Return (X, Y) of the center of cell containing provided text 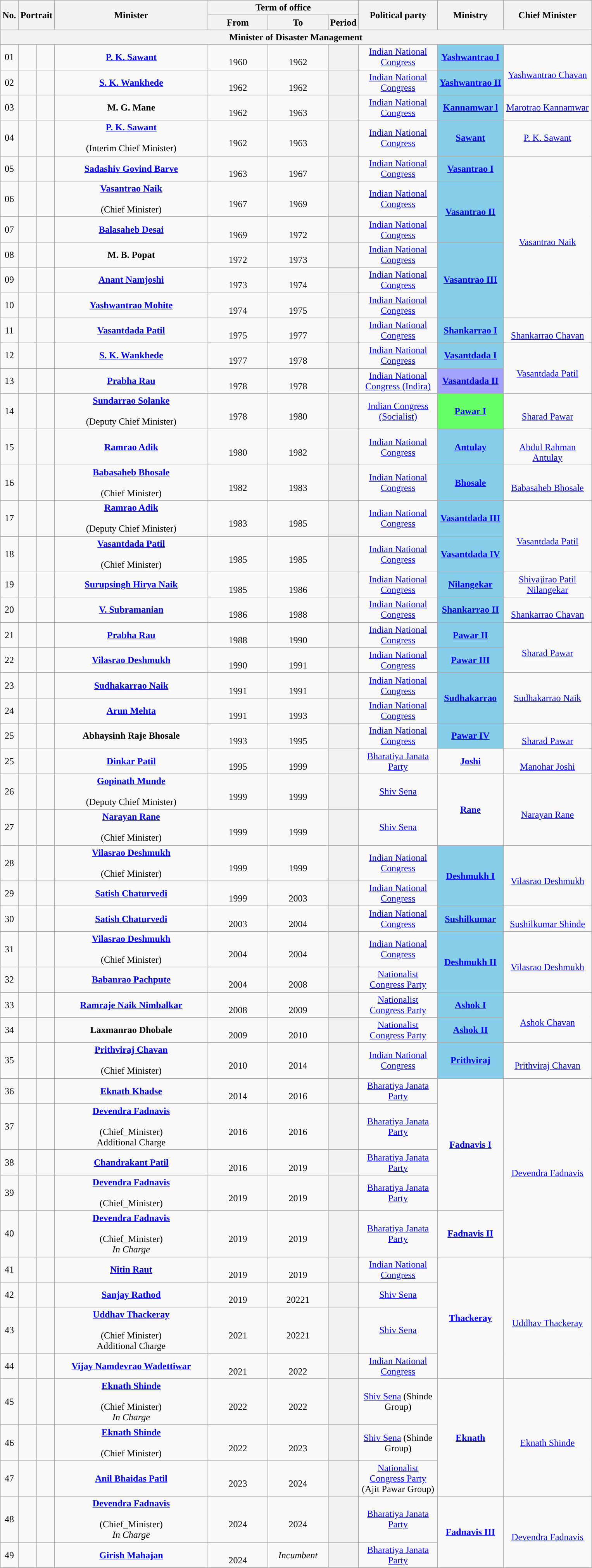
Antulay (470, 447)
Eknath Shinde (547, 1438)
13 (9, 381)
Marotrao Kannamwar (547, 108)
Uddhav Thackeray (547, 1318)
Portrait (36, 15)
Political party (398, 15)
Vasantdada II (470, 381)
Ashok II (470, 1030)
Surupsingh Hirya Naik (131, 585)
Babasaheb Bhosale (547, 483)
11 (9, 330)
Anant Namjoshi (131, 280)
Nitin Raut (131, 1269)
Anil Bhaidas Patil (131, 1478)
Abdul Rahman Antulay (547, 447)
16 (9, 483)
Vasantdada III (470, 518)
Vasantrao III (470, 280)
19 (9, 585)
29 (9, 893)
Abhaysinh Raje Bhosale (131, 736)
Vasantdada I (470, 356)
Dinkar Patil (131, 761)
Vasantdada Patil (Chief Minister) (131, 554)
Narayan Rane (547, 810)
Minister of Disaster Management (296, 37)
23 (9, 686)
Yashwantrao Chavan (547, 70)
35 (9, 1060)
No. (9, 15)
Pawar III (470, 660)
Prithviraj (470, 1060)
40 (9, 1234)
15 (9, 447)
Babanrao Pachpute (131, 979)
Fadnavis II (470, 1234)
Sundarrao Solanke (Deputy Chief Minister) (131, 411)
Vasantrao II (470, 212)
18 (9, 554)
30 (9, 919)
Vijay Namdevrao Wadettiwar (131, 1366)
Chief Minister (547, 15)
02 (9, 82)
33 (9, 1005)
47 (9, 1478)
42 (9, 1295)
Prithviraj Chavan (547, 1060)
39 (9, 1193)
Girish Mahajan (131, 1555)
Yashwantrao Mohite (131, 305)
Minister (131, 15)
38 (9, 1162)
10 (9, 305)
Ashok I (470, 1005)
Ramrao Adik (131, 447)
V. Subramanian (131, 610)
48 (9, 1519)
Eknath Shinde (Chief Minister) (131, 1443)
Incumbent (298, 1555)
Ministry (470, 15)
Thackeray (470, 1318)
Nilangekar (470, 585)
Nationalist Congress Party (Ajit Pawar Group) (398, 1478)
24 (9, 710)
45 (9, 1402)
Arun Mehta (131, 710)
Gopinath Munde (Deputy Chief Minister) (131, 792)
Pawar I (470, 411)
Devendra Fadnavis (Chief_Minister) Additional Charge (131, 1127)
Sawant (470, 138)
Joshi (470, 761)
M. B. Popat (131, 254)
41 (9, 1269)
Laxmanrao Dhobale (131, 1030)
37 (9, 1127)
Ashok Chavan (547, 1017)
22 (9, 660)
20 (9, 610)
Pawar II (470, 635)
Devendra Fadnavis (Chief_Minister) (131, 1193)
Eknath Khadse (131, 1091)
Term of office (283, 8)
Vasantrao Naik (547, 237)
Manohar Joshi (547, 761)
Period (343, 22)
Shivajirao Patil Nilangekar (547, 585)
Sushilkumar Shinde (547, 919)
Shankarrao II (470, 610)
21 (9, 635)
Shankarrao I (470, 330)
P. K. Sawant (Interim Chief Minister) (131, 138)
Sushilkumar (470, 919)
09 (9, 280)
28 (9, 863)
26 (9, 792)
14 (9, 411)
Eknath (470, 1438)
Balasaheb Desai (131, 230)
Chandrakant Patil (131, 1162)
31 (9, 949)
Sanjay Rathod (131, 1295)
01 (9, 57)
Eknath Shinde (Chief Minister)In Charge (131, 1402)
Ramraje Naik Nimbalkar (131, 1005)
49 (9, 1555)
Yashwantrao II (470, 82)
32 (9, 979)
Narayan Rane (Chief Minister) (131, 827)
Sadashiv Govind Barve (131, 168)
46 (9, 1443)
Sudhakarrao (470, 698)
03 (9, 108)
Vasantdada IV (470, 554)
Uddhav Thackeray (Chief Minister) Additional Charge (131, 1331)
Bhosale (470, 483)
M. G. Mane (131, 108)
Vasantrao Naik (Chief Minister) (131, 199)
43 (9, 1331)
From (238, 22)
Deshmukh I (470, 876)
1960 (238, 57)
Deshmukh II (470, 962)
34 (9, 1030)
04 (9, 138)
Fadnavis III (470, 1532)
Babasaheb Bhosale (Chief Minister) (131, 483)
Ramrao Adik (Deputy Chief Minister) (131, 518)
36 (9, 1091)
44 (9, 1366)
Kannamwar l (470, 108)
07 (9, 230)
12 (9, 356)
Fadnavis I (470, 1145)
Pawar IV (470, 736)
Vasantrao I (470, 168)
08 (9, 254)
Yashwantrao I (470, 57)
27 (9, 827)
06 (9, 199)
To (298, 22)
Rane (470, 810)
05 (9, 168)
Indian National Congress (Indira) (398, 381)
17 (9, 518)
Indian Congress (Socialist) (398, 411)
Prithviraj Chavan (Chief Minister) (131, 1060)
